Provide the [x, y] coordinate of the cell's center where the given text is located.  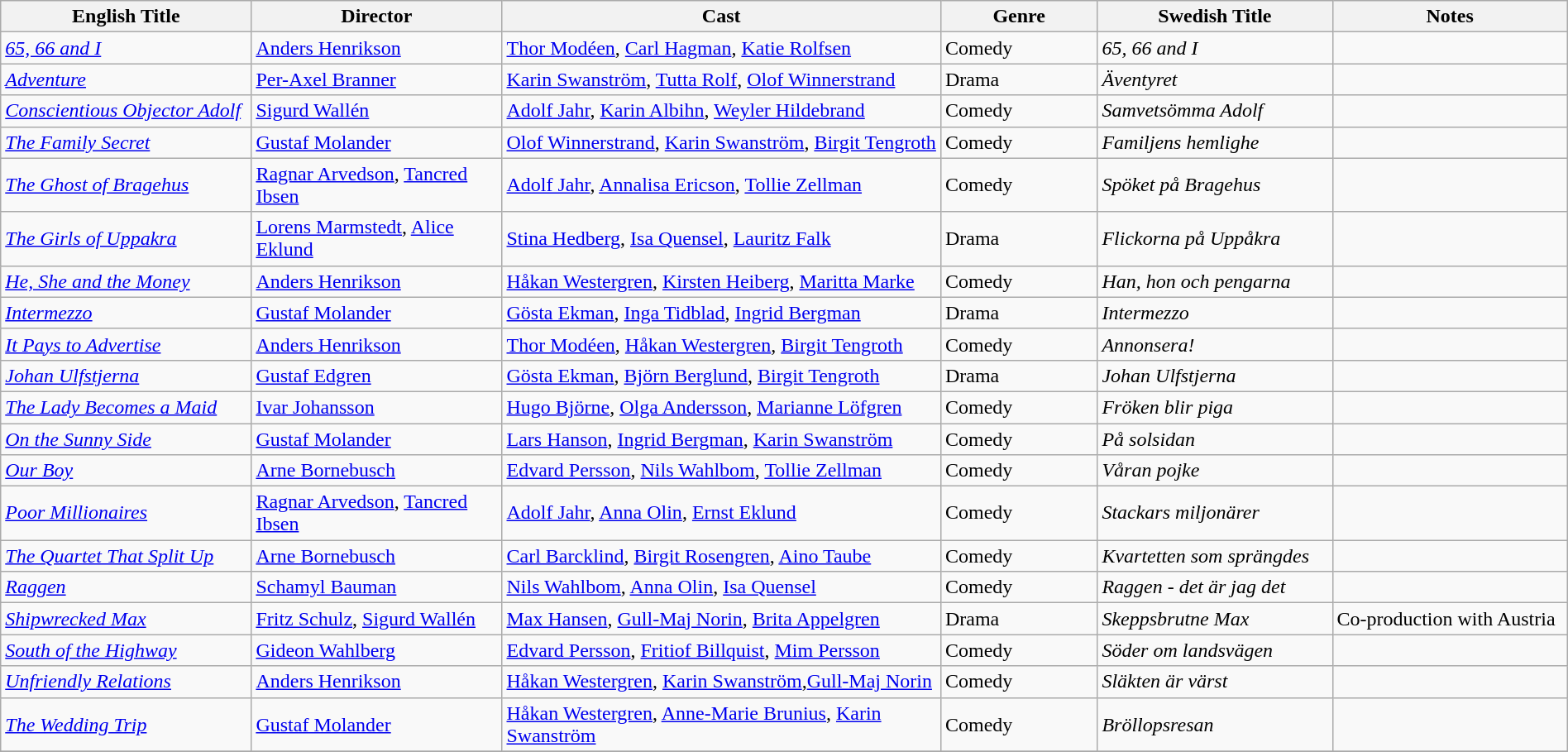
English Title [126, 17]
Sigurd Wallén [377, 111]
Familjens hemlighe [1215, 142]
Our Boy [126, 471]
Thor Modéen, Carl Hagman, Katie Rolfsen [721, 48]
Fritz Schulz, Sigurd Wallén [377, 619]
Han, hon och pengarna [1215, 281]
Hugo Björne, Olga Andersson, Marianne Löfgren [721, 407]
Genre [1019, 17]
Kvartetten som sprängdes [1215, 556]
Director [377, 17]
The Girls of Uppakra [126, 238]
Conscientious Objector Adolf [126, 111]
Per-Axel Branner [377, 79]
Raggen - det är jag det [1215, 587]
Cast [721, 17]
Schamyl Bauman [377, 587]
Edvard Persson, Fritiof Billquist, Mim Persson [721, 650]
Gösta Ekman, Inga Tidblad, Ingrid Bergman [721, 313]
Samvetsömma Adolf [1215, 111]
Notes [1450, 17]
Adolf Jahr, Karin Albihn, Weyler Hildebrand [721, 111]
South of the Highway [126, 650]
Stina Hedberg, Isa Quensel, Lauritz Falk [721, 238]
The Quartet That Split Up [126, 556]
Lorens Marmstedt, Alice Eklund [377, 238]
The Wedding Trip [126, 725]
Adolf Jahr, Anna Olin, Ernst Eklund [721, 513]
The Ghost of Bragehus [126, 185]
Håkan Westergren, Kirsten Heiberg, Maritta Marke [721, 281]
It Pays to Advertise [126, 344]
Edvard Persson, Nils Wahlbom, Tollie Zellman [721, 471]
Lars Hanson, Ingrid Bergman, Karin Swanström [721, 439]
Nils Wahlbom, Anna Olin, Isa Quensel [721, 587]
Max Hansen, Gull-Maj Norin, Brita Appelgren [721, 619]
Våran pojke [1215, 471]
Unfriendly Relations [126, 682]
Annonsera! [1215, 344]
Håkan Westergren, Karin Swanström,Gull-Maj Norin [721, 682]
Poor Millionaires [126, 513]
På solsidan [1215, 439]
Äventyret [1215, 79]
Gideon Wahlberg [377, 650]
Adventure [126, 79]
Flickorna på Uppåkra [1215, 238]
Swedish Title [1215, 17]
Skeppsbrutne Max [1215, 619]
Spöket på Bragehus [1215, 185]
Söder om landsvägen [1215, 650]
The Family Secret [126, 142]
On the Sunny Side [126, 439]
He, She and the Money [126, 281]
Karin Swanström, Tutta Rolf, Olof Winnerstrand [721, 79]
Stackars miljonärer [1215, 513]
Gustaf Edgren [377, 376]
Bröllopsresan [1215, 725]
Raggen [126, 587]
Fröken blir piga [1215, 407]
Släkten är värst [1215, 682]
Gösta Ekman, Björn Berglund, Birgit Tengroth [721, 376]
Håkan Westergren, Anne-Marie Brunius, Karin Swanström [721, 725]
Co-production with Austria [1450, 619]
Adolf Jahr, Annalisa Ericson, Tollie Zellman [721, 185]
Ivar Johansson [377, 407]
Carl Barcklind, Birgit Rosengren, Aino Taube [721, 556]
Olof Winnerstrand, Karin Swanström, Birgit Tengroth [721, 142]
Thor Modéen, Håkan Westergren, Birgit Tengroth [721, 344]
The Lady Becomes a Maid [126, 407]
Shipwrecked Max [126, 619]
